Provide the (X, Y) coordinate of the cell's center where the given text is located.  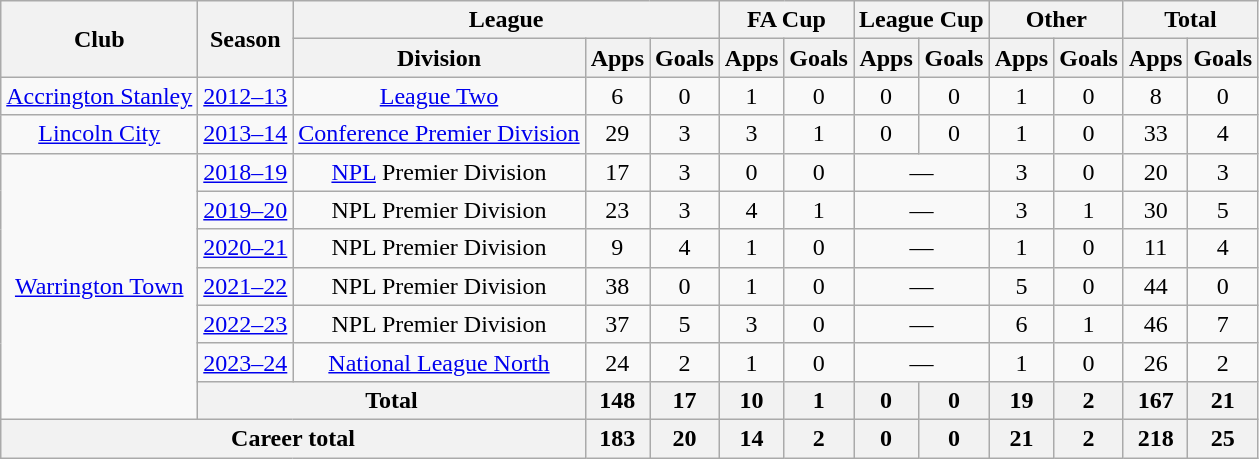
11 (1155, 248)
37 (617, 324)
44 (1155, 286)
Division (439, 58)
FA Cup (786, 20)
2018–19 (246, 172)
218 (1155, 438)
Career total (293, 438)
14 (751, 438)
46 (1155, 324)
Club (100, 39)
10 (751, 400)
9 (617, 248)
8 (1155, 96)
2021–22 (246, 286)
National League North (439, 362)
26 (1155, 362)
League Two (439, 96)
29 (617, 134)
Conference Premier Division (439, 134)
25 (1223, 438)
League (506, 20)
167 (1155, 400)
2020–21 (246, 248)
2012–13 (246, 96)
Warrington Town (100, 286)
Accrington Stanley (100, 96)
24 (617, 362)
148 (617, 400)
2013–14 (246, 134)
183 (617, 438)
Lincoln City (100, 134)
19 (1021, 400)
Season (246, 39)
23 (617, 210)
38 (617, 286)
2023–24 (246, 362)
League Cup (922, 20)
Other (1056, 20)
2022–23 (246, 324)
2019–20 (246, 210)
7 (1223, 324)
30 (1155, 210)
33 (1155, 134)
